Determine the (X, Y) coordinate at the center of the cell enclosing the given text.  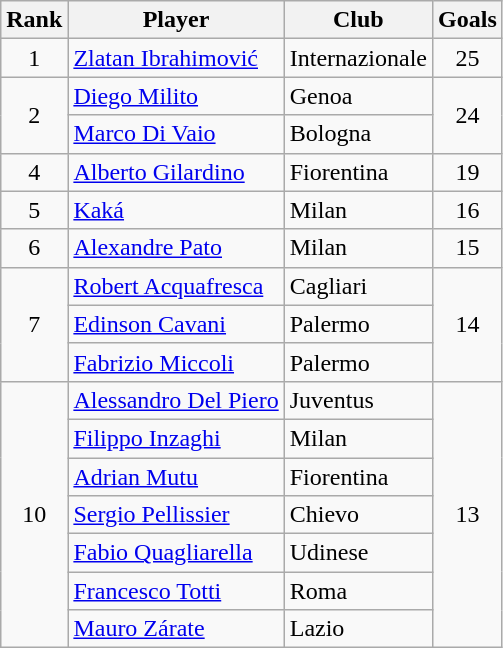
19 (468, 172)
4 (34, 172)
Club (358, 20)
25 (468, 58)
6 (34, 248)
Internazionale (358, 58)
Zlatan Ibrahimović (176, 58)
Bologna (358, 134)
Genoa (358, 96)
Alberto Gilardino (176, 172)
Marco Di Vaio (176, 134)
Roma (358, 591)
Lazio (358, 629)
Robert Acquafresca (176, 286)
1 (34, 58)
Kaká (176, 210)
Fabio Quagliarella (176, 553)
2 (34, 115)
Sergio Pellissier (176, 515)
15 (468, 248)
Juventus (358, 400)
10 (34, 514)
14 (468, 324)
7 (34, 324)
Mauro Zárate (176, 629)
5 (34, 210)
Udinese (358, 553)
Adrian Mutu (176, 477)
Edinson Cavani (176, 324)
13 (468, 514)
Fabrizio Miccoli (176, 362)
24 (468, 115)
Rank (34, 20)
16 (468, 210)
Cagliari (358, 286)
Alessandro Del Piero (176, 400)
Chievo (358, 515)
Francesco Totti (176, 591)
Diego Milito (176, 96)
Alexandre Pato (176, 248)
Player (176, 20)
Filippo Inzaghi (176, 438)
Goals (468, 20)
